From the cell containing the given text, extract its center point as [x, y] coordinate. 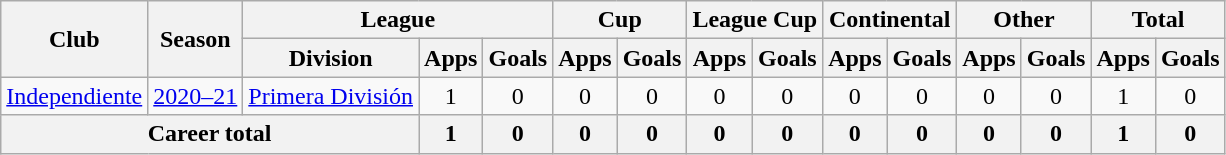
Season [196, 39]
Club [74, 39]
League Cup [755, 20]
Division [331, 58]
Other [1024, 20]
Career total [210, 134]
Independiente [74, 96]
Total [1158, 20]
Cup [620, 20]
2020–21 [196, 96]
Primera División [331, 96]
League [398, 20]
Continental [890, 20]
